Find where the given text appears and provide that cell's center as [x, y] coordinate. 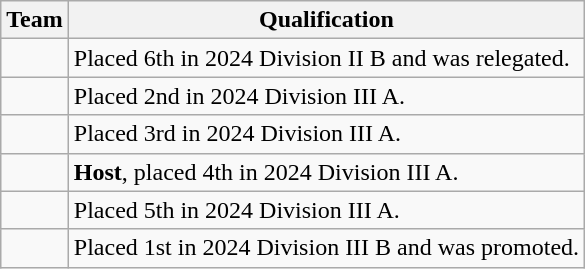
Team [35, 20]
Host, placed 4th in 2024 Division III A. [326, 172]
Placed 5th in 2024 Division III A. [326, 210]
Placed 2nd in 2024 Division III A. [326, 96]
Placed 6th in 2024 Division II B and was relegated. [326, 58]
Placed 3rd in 2024 Division III A. [326, 134]
Qualification [326, 20]
Placed 1st in 2024 Division III B and was promoted. [326, 248]
